Return [x, y] of the center of cell containing provided text 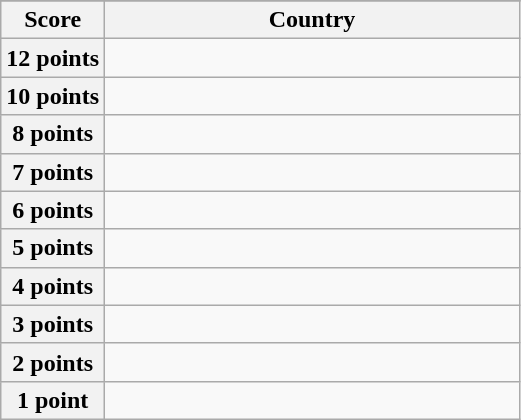
4 points [53, 286]
6 points [53, 210]
Score [53, 20]
12 points [53, 58]
7 points [53, 172]
Country [312, 20]
2 points [53, 362]
10 points [53, 96]
3 points [53, 324]
8 points [53, 134]
1 point [53, 400]
5 points [53, 248]
